Find where the given text appears and provide that cell's center as (x, y) coordinate. 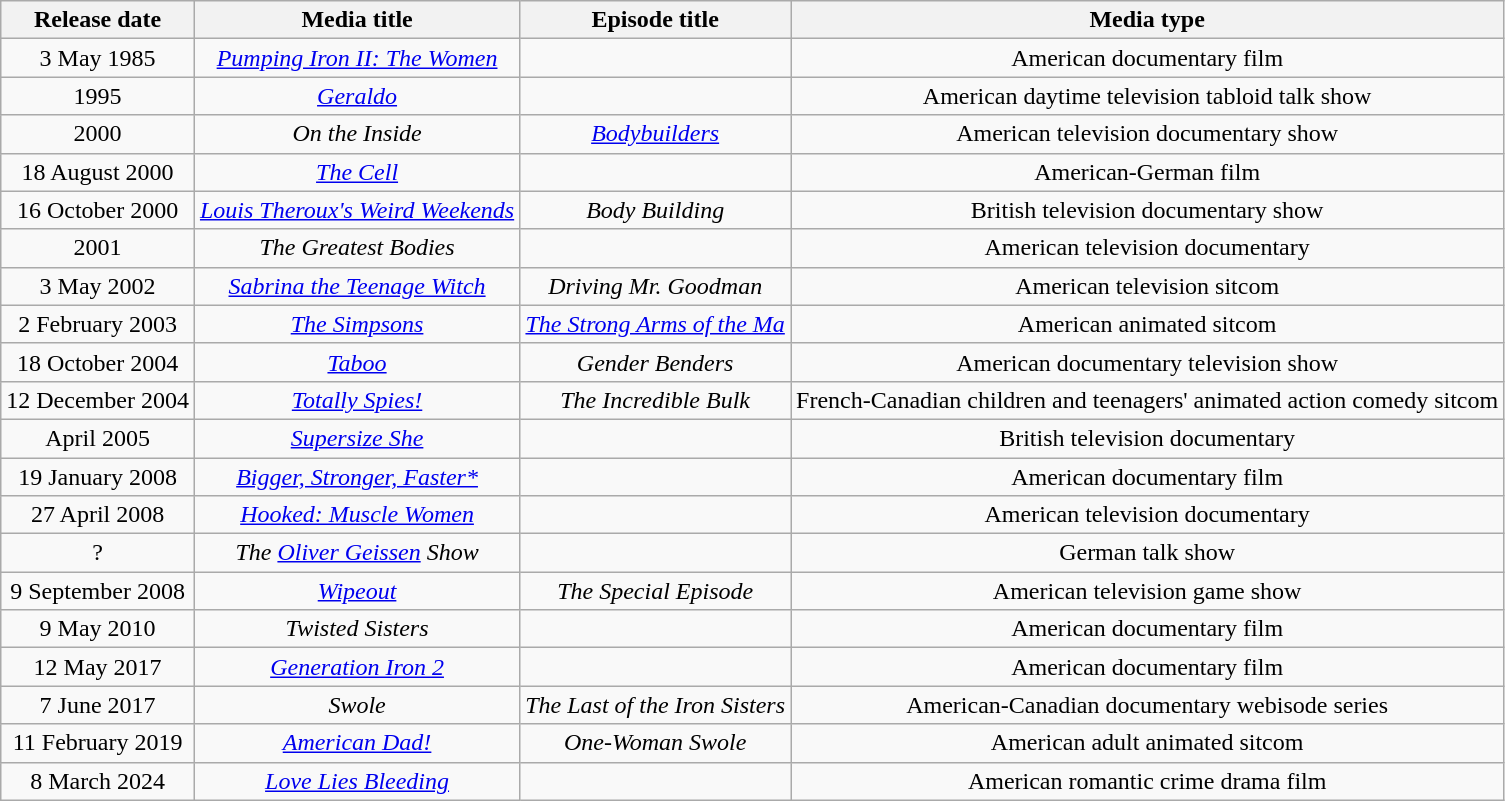
12 December 2004 (98, 400)
Media title (356, 20)
Bodybuilders (656, 134)
19 January 2008 (98, 477)
18 October 2004 (98, 362)
American Dad! (356, 743)
Bigger, Stronger, Faster* (356, 477)
9 May 2010 (98, 629)
American television game show (1148, 591)
American television sitcom (1148, 286)
American daytime television tabloid talk show (1148, 96)
8 March 2024 (98, 781)
Sabrina the Teenage Witch (356, 286)
11 February 2019 (98, 743)
Media type (1148, 20)
2 February 2003 (98, 324)
The Last of the Iron Sisters (656, 705)
One-Woman Swole (656, 743)
Gender Benders (656, 362)
2000 (98, 134)
The Special Episode (656, 591)
Pumping Iron II: The Women (356, 58)
Supersize She (356, 438)
The Strong Arms of the Ma (656, 324)
Twisted Sisters (356, 629)
April 2005 (98, 438)
American animated sitcom (1148, 324)
7 June 2017 (98, 705)
Love Lies Bleeding (356, 781)
2001 (98, 248)
American documentary television show (1148, 362)
? (98, 553)
3 May 2002 (98, 286)
American romantic crime drama film (1148, 781)
Taboo (356, 362)
Body Building (656, 210)
27 April 2008 (98, 515)
12 May 2017 (98, 667)
Hooked: Muscle Women (356, 515)
Swole (356, 705)
German talk show (1148, 553)
American adult animated sitcom (1148, 743)
9 September 2008 (98, 591)
18 August 2000 (98, 172)
British television documentary show (1148, 210)
The Oliver Geissen Show (356, 553)
Louis Theroux's Weird Weekends (356, 210)
16 October 2000 (98, 210)
The Simpsons (356, 324)
American-Canadian documentary webisode series (1148, 705)
American-German film (1148, 172)
The Incredible Bulk (656, 400)
The Cell (356, 172)
3 May 1985 (98, 58)
Episode title (656, 20)
Wipeout (356, 591)
Driving Mr. Goodman (656, 286)
American television documentary show (1148, 134)
On the Inside (356, 134)
British television documentary (1148, 438)
Totally Spies! (356, 400)
Geraldo (356, 96)
Generation Iron 2 (356, 667)
The Greatest Bodies (356, 248)
French-Canadian children and teenagers' animated action comedy sitcom (1148, 400)
Release date (98, 20)
1995 (98, 96)
